Locate the cell with the specified text and output its [x, y] center coordinate. 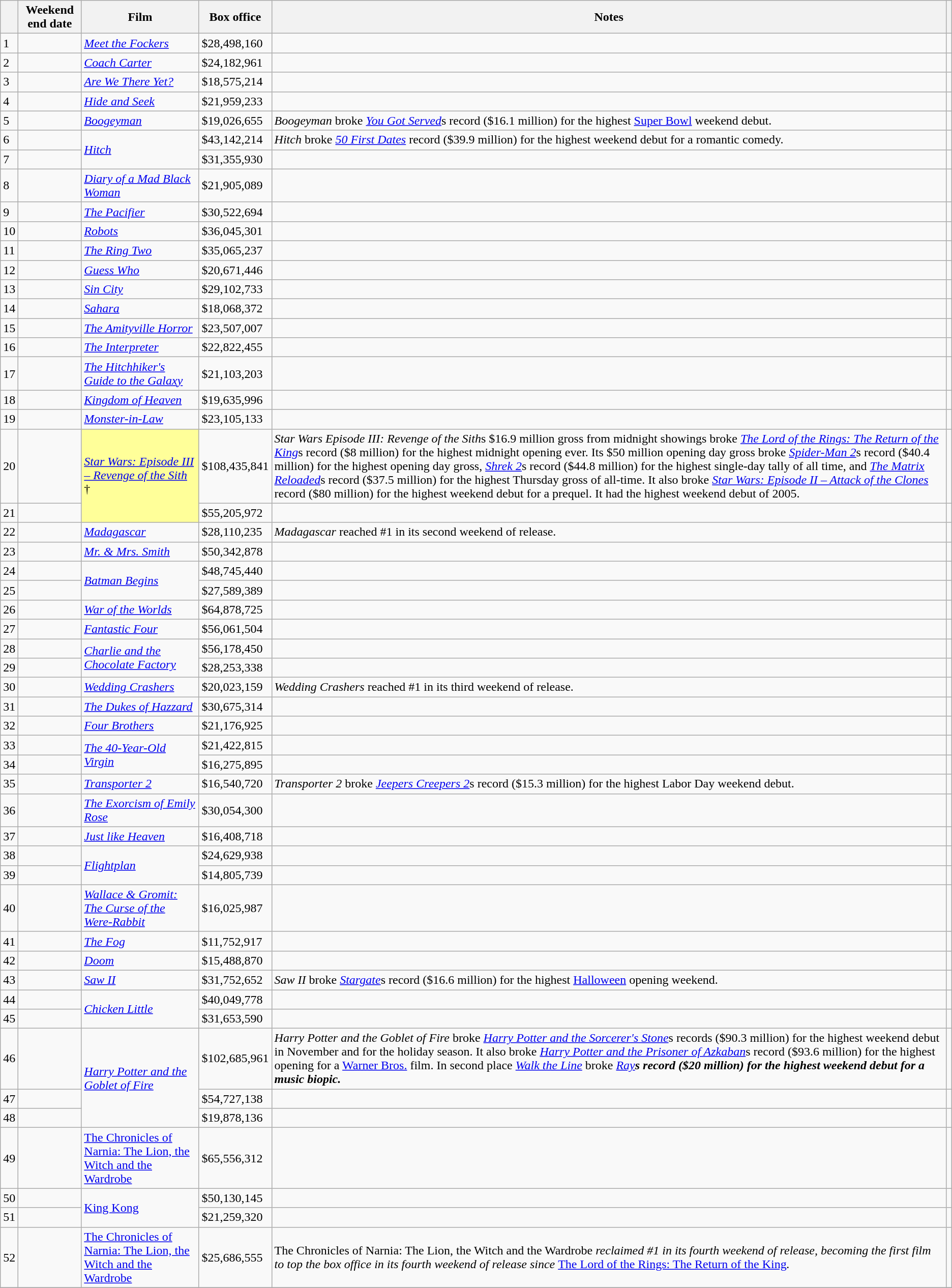
Notes [609, 17]
$21,176,925 [235, 726]
The 40-Year-Old Virgin [140, 755]
$24,629,938 [235, 856]
39 [9, 875]
24 [9, 571]
Flightplan [140, 865]
$31,752,652 [235, 980]
1 [9, 43]
Four Brothers [140, 726]
37 [9, 836]
$28,498,160 [235, 43]
4 [9, 101]
Transporter 2 [140, 784]
34 [9, 765]
Wedding Crashers [140, 687]
20 [9, 466]
19 [9, 419]
$30,054,300 [235, 810]
Doom [140, 960]
16 [9, 347]
$64,878,725 [235, 609]
51 [9, 1217]
The Exorcism of Emily Rose [140, 810]
Weekend end date [50, 17]
9 [9, 212]
3 [9, 82]
$31,355,930 [235, 159]
50 [9, 1198]
41 [9, 941]
Boogeyman broke You Got Serveds record ($16.1 million) for the highest Super Bowl weekend debut. [609, 121]
The Interpreter [140, 347]
35 [9, 784]
Wallace & Gromit: The Curse of the Were-Rabbit [140, 908]
47 [9, 1099]
Wedding Crashers reached #1 in its third weekend of release. [609, 687]
13 [9, 289]
$65,556,312 [235, 1158]
$30,675,314 [235, 707]
18 [9, 400]
$18,575,214 [235, 82]
$14,805,739 [235, 875]
Harry Potter and the Goblet of Fire [140, 1078]
Hide and Seek [140, 101]
27 [9, 629]
32 [9, 726]
$25,686,555 [235, 1257]
Robots [140, 231]
31 [9, 707]
The Hitchhiker's Guide to the Galaxy [140, 373]
Monster-in-Law [140, 419]
$16,540,720 [235, 784]
44 [9, 1000]
$16,408,718 [235, 836]
$28,110,235 [235, 532]
$11,752,917 [235, 941]
Film [140, 17]
$15,488,870 [235, 960]
Madagascar reached #1 in its second weekend of release. [609, 532]
Fantastic Four [140, 629]
$36,045,301 [235, 231]
10 [9, 231]
Just like Heaven [140, 836]
$21,959,233 [235, 101]
Coach Carter [140, 63]
$31,653,590 [235, 1019]
Sahara [140, 309]
17 [9, 373]
36 [9, 810]
$48,745,440 [235, 571]
Meet the Fockers [140, 43]
$21,422,815 [235, 745]
$35,065,237 [235, 250]
40 [9, 908]
$23,105,133 [235, 419]
52 [9, 1257]
Transporter 2 broke Jeepers Creepers 2s record ($15.3 million) for the highest Labor Day weekend debut. [609, 784]
Chicken Little [140, 1009]
Kingdom of Heaven [140, 400]
42 [9, 960]
$23,507,007 [235, 328]
23 [9, 551]
$18,068,372 [235, 309]
$54,727,138 [235, 1099]
The Amityville Horror [140, 328]
15 [9, 328]
King Kong [140, 1208]
Star Wars: Episode III – Revenge of the Sith † [140, 476]
Mr. & Mrs. Smith [140, 551]
Guess Who [140, 270]
$50,342,878 [235, 551]
Hitch [140, 150]
14 [9, 309]
5 [9, 121]
12 [9, 270]
48 [9, 1118]
45 [9, 1019]
2 [9, 63]
$21,259,320 [235, 1217]
$24,182,961 [235, 63]
$16,275,895 [235, 765]
Saw II broke Stargates record ($16.6 million) for the highest Halloween opening weekend. [609, 980]
Boogeyman [140, 121]
Batman Begins [140, 580]
7 [9, 159]
Box office [235, 17]
Saw II [140, 980]
Charlie and the Chocolate Factory [140, 658]
$19,878,136 [235, 1118]
$16,025,987 [235, 908]
49 [9, 1158]
$21,103,203 [235, 373]
$19,635,996 [235, 400]
$28,253,338 [235, 668]
The Fog [140, 941]
$43,142,214 [235, 140]
$20,671,446 [235, 270]
33 [9, 745]
The Pacifier [140, 212]
11 [9, 250]
The Ring Two [140, 250]
Diary of a Mad Black Woman [140, 185]
$30,522,694 [235, 212]
$29,102,733 [235, 289]
$102,685,961 [235, 1059]
8 [9, 185]
$20,023,159 [235, 687]
26 [9, 609]
$22,822,455 [235, 347]
25 [9, 590]
46 [9, 1059]
Hitch broke 50 First Dates record ($39.9 million) for the highest weekend debut for a romantic comedy. [609, 140]
$21,905,089 [235, 185]
The Dukes of Hazzard [140, 707]
29 [9, 668]
$55,205,972 [235, 513]
6 [9, 140]
$108,435,841 [235, 466]
21 [9, 513]
Sin City [140, 289]
$56,178,450 [235, 649]
$27,589,389 [235, 590]
$19,026,655 [235, 121]
War of the Worlds [140, 609]
22 [9, 532]
28 [9, 649]
30 [9, 687]
Are We There Yet? [140, 82]
Madagascar [140, 532]
$40,049,778 [235, 1000]
$56,061,504 [235, 629]
$50,130,145 [235, 1198]
38 [9, 856]
43 [9, 980]
